Scan for the cell matching the given text and deliver its (X, Y) coordinate at center. 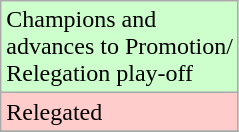
Champions and advances to Promotion/ Relegation play-off (120, 47)
Relegated (120, 112)
